Determine the (X, Y) coordinate at the center of the cell enclosing the given text.  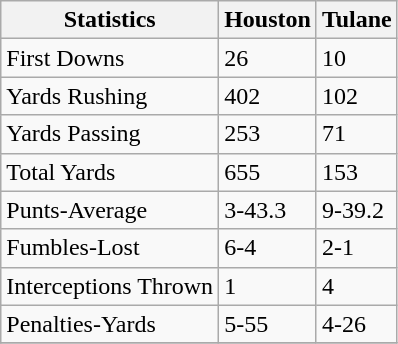
1 (268, 286)
402 (268, 96)
3-43.3 (268, 210)
Yards Passing (110, 134)
Interceptions Thrown (110, 286)
Houston (268, 20)
Tulane (356, 20)
9-39.2 (356, 210)
5-55 (268, 324)
4-26 (356, 324)
Fumbles-Lost (110, 248)
Statistics (110, 20)
71 (356, 134)
655 (268, 172)
26 (268, 58)
10 (356, 58)
2-1 (356, 248)
Penalties-Yards (110, 324)
First Downs (110, 58)
Yards Rushing (110, 96)
6-4 (268, 248)
Punts-Average (110, 210)
4 (356, 286)
253 (268, 134)
102 (356, 96)
Total Yards (110, 172)
153 (356, 172)
